Capture the cell that displays the provided text and extract its [x, y] central coordinate. 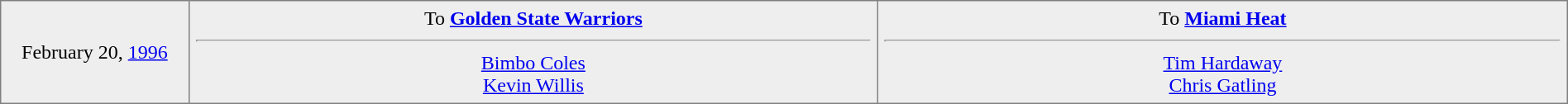
To Golden State WarriorsBimbo ColesKevin Willis [533, 52]
To Miami HeatTim HardawayChris Gatling [1223, 52]
February 20, 1996 [94, 52]
